Return the (x, y) coordinate for the center point of the cell that contains the specified text.  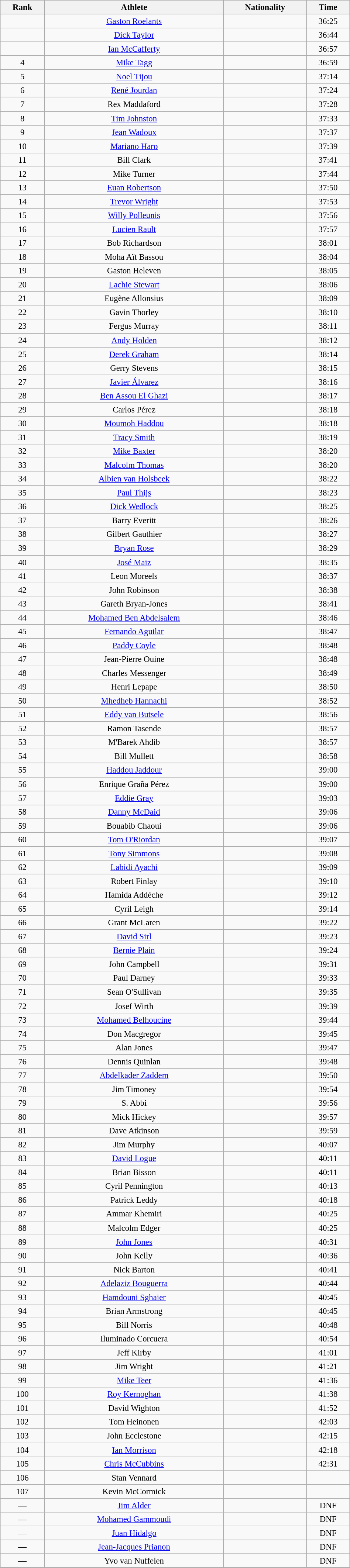
39:57 (328, 1117)
Cyril Pennington (134, 1186)
5 (23, 77)
60 (23, 840)
38:23 (328, 493)
107 (23, 1491)
73 (23, 1020)
38:16 (328, 382)
17 (23, 243)
37:39 (328, 146)
38:49 (328, 673)
46 (23, 645)
94 (23, 1311)
37:41 (328, 160)
38:26 (328, 521)
54 (23, 756)
74 (23, 1034)
63 (23, 881)
Brian Armstrong (134, 1311)
72 (23, 1006)
38:35 (328, 562)
Ammar Khemiri (134, 1214)
19 (23, 271)
10 (23, 146)
16 (23, 229)
Gaston Heleven (134, 271)
56 (23, 784)
11 (23, 160)
Brian Bisson (134, 1172)
38:11 (328, 327)
31 (23, 437)
Noel Tijou (134, 77)
39:59 (328, 1131)
37:57 (328, 229)
Bob Richardson (134, 243)
Jean Wadoux (134, 132)
87 (23, 1214)
Bouabib Chaoui (134, 826)
30 (23, 424)
40:18 (328, 1200)
100 (23, 1394)
Jim Wright (134, 1367)
49 (23, 687)
37:28 (328, 104)
Mariano Haro (134, 146)
82 (23, 1145)
57 (23, 798)
37:44 (328, 174)
9 (23, 132)
92 (23, 1284)
Gareth Bryan-Jones (134, 604)
Trevor Wright (134, 201)
Ian Morrison (134, 1450)
42 (23, 590)
Enrique Graña Pérez (134, 784)
77 (23, 1075)
Mohamed Belhoucine (134, 1020)
John Ecclestone (134, 1436)
62 (23, 867)
40:36 (328, 1256)
Mohamed Ben Abdelsalem (134, 618)
101 (23, 1408)
Henri Lepape (134, 687)
18 (23, 257)
Moumoh Haddou (134, 424)
Bill Norris (134, 1325)
36 (23, 507)
58 (23, 812)
85 (23, 1186)
Javier Álvarez (134, 382)
38:38 (328, 590)
Mick Hickey (134, 1117)
23 (23, 327)
S. Abbi (134, 1103)
70 (23, 978)
Rank (23, 7)
40:54 (328, 1339)
76 (23, 1061)
38:12 (328, 340)
43 (23, 604)
38:10 (328, 312)
55 (23, 770)
Moha Aït Bassou (134, 257)
Patrick Leddy (134, 1200)
John Jones (134, 1242)
28 (23, 396)
38:37 (328, 576)
Adelaziz Bouguerra (134, 1284)
Paddy Coyle (134, 645)
Hamida Addéche (134, 895)
41:21 (328, 1367)
37 (23, 521)
53 (23, 742)
Paul Thijs (134, 493)
39:31 (328, 964)
Mike Teer (134, 1381)
38:19 (328, 437)
13 (23, 188)
40 (23, 562)
98 (23, 1367)
37:14 (328, 77)
Don Macgregor (134, 1034)
37:24 (328, 90)
20 (23, 285)
Hamdouni Sghaier (134, 1297)
38:01 (328, 243)
Dick Taylor (134, 35)
38 (23, 535)
48 (23, 673)
Danny McDaid (134, 812)
39:56 (328, 1103)
Chris McCubbins (134, 1464)
102 (23, 1422)
David Wighton (134, 1408)
Grant McLaren (134, 923)
39:47 (328, 1047)
80 (23, 1117)
Eddy van Butsele (134, 715)
103 (23, 1436)
38:17 (328, 396)
29 (23, 410)
95 (23, 1325)
81 (23, 1131)
36:57 (328, 49)
38:58 (328, 756)
38:27 (328, 535)
Jim Timoney (134, 1089)
50 (23, 701)
38:50 (328, 687)
Jim Alder (134, 1505)
Leon Moreels (134, 576)
42:18 (328, 1450)
39:07 (328, 840)
25 (23, 354)
38:15 (328, 368)
45 (23, 632)
39:45 (328, 1034)
40:07 (328, 1145)
86 (23, 1200)
Malcolm Thomas (134, 465)
Time (328, 7)
12 (23, 174)
Bryan Rose (134, 548)
Iluminado Corcuera (134, 1339)
Gilbert Gauthier (134, 535)
39:48 (328, 1061)
89 (23, 1242)
83 (23, 1158)
22 (23, 312)
38:52 (328, 701)
26 (23, 368)
38:47 (328, 632)
Fernando Aguilar (134, 632)
Gavin Thorley (134, 312)
37:53 (328, 201)
John Campbell (134, 964)
Andy Holden (134, 340)
Mohamed Gammoudi (134, 1519)
34 (23, 479)
104 (23, 1450)
Alan Jones (134, 1047)
39:08 (328, 853)
38:09 (328, 298)
Albien van Holsbeek (134, 479)
36:25 (328, 21)
90 (23, 1256)
88 (23, 1228)
84 (23, 1172)
Jean-Jacques Prianon (134, 1547)
39:09 (328, 867)
Tom Heinonen (134, 1422)
97 (23, 1353)
Ian McCafferty (134, 49)
59 (23, 826)
Paul Darney (134, 978)
36:59 (328, 63)
Juan Hidalgo (134, 1533)
27 (23, 382)
38:56 (328, 715)
Roy Kernoghan (134, 1394)
Lucien Rault (134, 229)
91 (23, 1270)
38:41 (328, 604)
39:39 (328, 1006)
35 (23, 493)
40:41 (328, 1270)
Euan Robertson (134, 188)
John Kelly (134, 1256)
Dave Atkinson (134, 1131)
Eugène Allonsius (134, 298)
Dick Wedlock (134, 507)
David Logue (134, 1158)
Mike Baxter (134, 451)
Lachie Stewart (134, 285)
42:31 (328, 1464)
41 (23, 576)
Jeff Kirby (134, 1353)
106 (23, 1478)
Charles Messenger (134, 673)
52 (23, 729)
Nationality (265, 7)
66 (23, 923)
Willy Polleunis (134, 215)
Bill Clark (134, 160)
Bill Mullett (134, 756)
15 (23, 215)
41:52 (328, 1408)
José Maiz (134, 562)
37:50 (328, 188)
Derek Graham (134, 354)
21 (23, 298)
Bernie Plain (134, 950)
Ben Assou El Ghazi (134, 396)
Mhedheb Hannachi (134, 701)
39:50 (328, 1075)
Labidi Ayachi (134, 867)
38:04 (328, 257)
61 (23, 853)
40:31 (328, 1242)
David Sirl (134, 937)
65 (23, 909)
Cyril Leigh (134, 909)
78 (23, 1089)
68 (23, 950)
40:44 (328, 1284)
14 (23, 201)
75 (23, 1047)
42:03 (328, 1422)
39:10 (328, 881)
39:22 (328, 923)
Fergus Murray (134, 327)
Tracy Smith (134, 437)
Jean-Pierre Ouine (134, 659)
Kevin McCormick (134, 1491)
79 (23, 1103)
47 (23, 659)
71 (23, 992)
38:29 (328, 548)
105 (23, 1464)
33 (23, 465)
38:05 (328, 271)
4 (23, 63)
39:54 (328, 1089)
69 (23, 964)
Jim Murphy (134, 1145)
Tim Johnston (134, 118)
64 (23, 895)
Robert Finlay (134, 881)
Ramon Tasende (134, 729)
38:14 (328, 354)
Gerry Stevens (134, 368)
Abdelkader Zaddem (134, 1075)
Dennis Quinlan (134, 1061)
93 (23, 1297)
37:37 (328, 132)
Athlete (134, 7)
42:15 (328, 1436)
Barry Everitt (134, 521)
41:38 (328, 1394)
Mike Tagg (134, 63)
Yvo van Nuffelen (134, 1561)
Stan Vennard (134, 1478)
6 (23, 90)
39:23 (328, 937)
40:13 (328, 1186)
41:01 (328, 1353)
39:14 (328, 909)
John Robinson (134, 590)
44 (23, 618)
67 (23, 937)
M'Barek Ahdib (134, 742)
7 (23, 104)
41:36 (328, 1381)
38:22 (328, 479)
Sean O'Sullivan (134, 992)
Rex Maddaford (134, 104)
38:25 (328, 507)
99 (23, 1381)
Gaston Roelants (134, 21)
39:03 (328, 798)
24 (23, 340)
Eddie Gray (134, 798)
René Jourdan (134, 90)
Tom O'Riordan (134, 840)
8 (23, 118)
Carlos Pérez (134, 410)
39:24 (328, 950)
Josef Wirth (134, 1006)
32 (23, 451)
38:46 (328, 618)
39:33 (328, 978)
Haddou Jaddour (134, 770)
39:44 (328, 1020)
96 (23, 1339)
36:44 (328, 35)
37:33 (328, 118)
Tony Simmons (134, 853)
39:12 (328, 895)
39 (23, 548)
37:56 (328, 215)
Mike Turner (134, 174)
Malcolm Edger (134, 1228)
40:48 (328, 1325)
51 (23, 715)
39:35 (328, 992)
Nick Barton (134, 1270)
38:06 (328, 285)
